Return [x, y] of the center of cell containing provided text 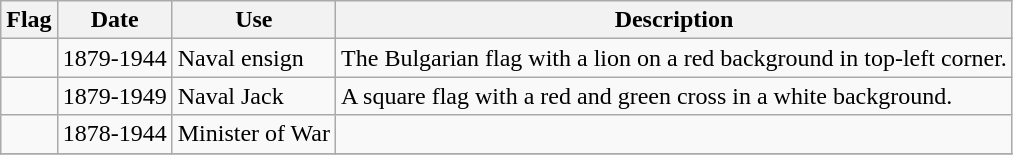
The Bulgarian flag with a lion on a red background in top-left corner. [674, 58]
A square flag with a red and green cross in a white background. [674, 96]
1879-1944 [114, 58]
Naval ensign [254, 58]
Description [674, 20]
1878-1944 [114, 134]
Naval Jack [254, 96]
Minister of War [254, 134]
Date [114, 20]
Flag [29, 20]
1879-1949 [114, 96]
Use [254, 20]
